Find where the given text appears and provide that cell's center as (x, y) coordinate. 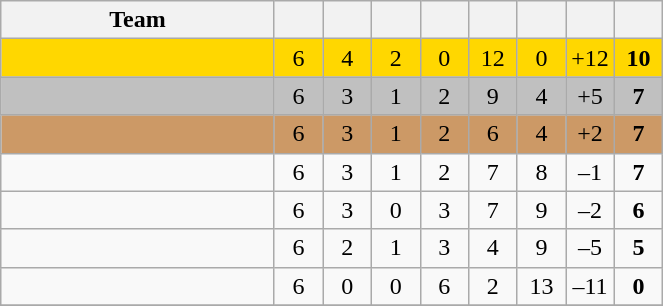
10 (638, 58)
–11 (590, 286)
13 (542, 286)
Team (138, 20)
12 (494, 58)
+2 (590, 134)
–2 (590, 210)
–5 (590, 248)
5 (638, 248)
–1 (590, 172)
+12 (590, 58)
8 (542, 172)
+5 (590, 96)
